From the cell containing the given text, extract its center point as (X, Y) coordinate. 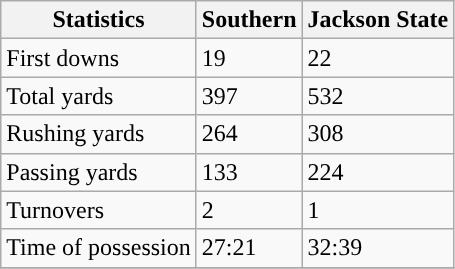
2 (249, 210)
Time of possession (99, 248)
397 (249, 96)
532 (378, 96)
Turnovers (99, 210)
32:39 (378, 248)
308 (378, 134)
Total yards (99, 96)
Jackson State (378, 20)
Passing yards (99, 172)
Rushing yards (99, 134)
224 (378, 172)
19 (249, 58)
264 (249, 134)
22 (378, 58)
27:21 (249, 248)
133 (249, 172)
1 (378, 210)
First downs (99, 58)
Statistics (99, 20)
Southern (249, 20)
